Output the (X, Y) coordinate of the center of the cell containing the given text.  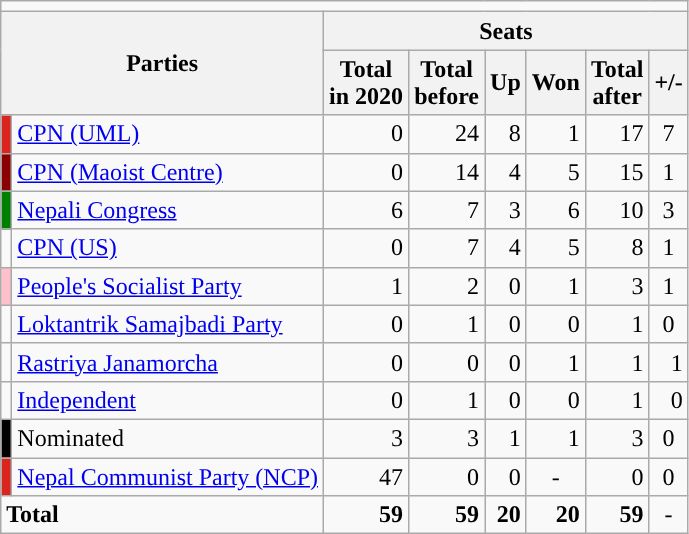
10 (617, 210)
Rastriya Janamorcha (168, 362)
Won (556, 82)
Total (162, 515)
Seats (506, 31)
15 (617, 172)
CPN (UML) (168, 134)
People's Socialist Party (168, 286)
24 (447, 134)
Parties (162, 64)
CPN (US) (168, 248)
2 (447, 286)
Totalbefore (447, 82)
Nepali Congress (168, 210)
Independent (168, 400)
14 (447, 172)
Nepal Communist Party (NCP) (168, 477)
CPN (Maoist Centre) (168, 172)
Totalafter (617, 82)
47 (366, 477)
+/- (668, 82)
Nominated (168, 438)
17 (617, 134)
Loktantrik Samajbadi Party (168, 324)
Totalin 2020 (366, 82)
Up (506, 82)
